Detect which cell encompasses the target text, then output its (X, Y) center coordinate. 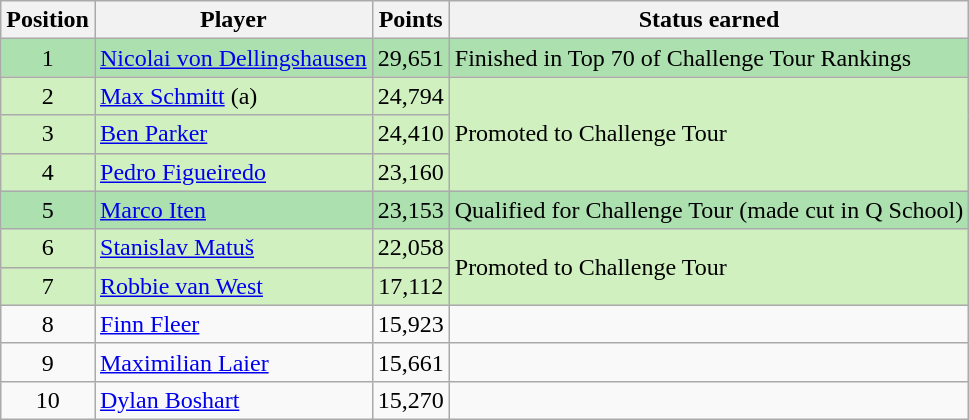
15,270 (410, 400)
Position (48, 20)
24,794 (410, 96)
Marco Iten (233, 210)
Finn Fleer (233, 324)
4 (48, 172)
Points (410, 20)
6 (48, 248)
17,112 (410, 286)
29,651 (410, 58)
Stanislav Matuš (233, 248)
22,058 (410, 248)
Nicolai von Dellingshausen (233, 58)
15,661 (410, 362)
Robbie van West (233, 286)
8 (48, 324)
24,410 (410, 134)
1 (48, 58)
Player (233, 20)
Qualified for Challenge Tour (made cut in Q School) (708, 210)
Finished in Top 70 of Challenge Tour Rankings (708, 58)
10 (48, 400)
Dylan Boshart (233, 400)
15,923 (410, 324)
23,160 (410, 172)
Pedro Figueiredo (233, 172)
9 (48, 362)
Max Schmitt (a) (233, 96)
23,153 (410, 210)
Maximilian Laier (233, 362)
Ben Parker (233, 134)
2 (48, 96)
Status earned (708, 20)
3 (48, 134)
7 (48, 286)
5 (48, 210)
